For the text-containing cell, return its midpoint in (x, y) coordinate format. 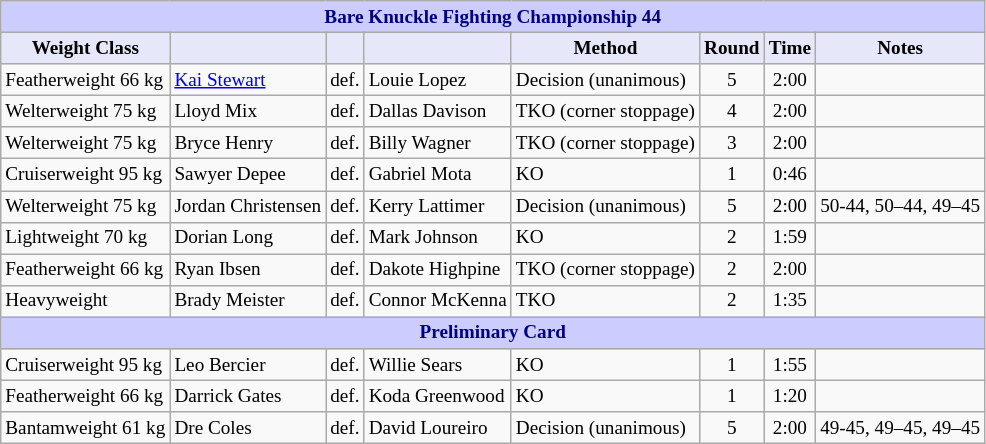
TKO (605, 301)
1:55 (790, 365)
3 (732, 143)
Weight Class (86, 48)
Brady Meister (248, 301)
Dorian Long (248, 238)
Darrick Gates (248, 396)
Bare Knuckle Fighting Championship 44 (493, 17)
Notes (900, 48)
Louie Lopez (438, 80)
Dre Coles (248, 428)
Dakote Highpine (438, 270)
50-44, 50–44, 49–45 (900, 206)
David Loureiro (438, 428)
1:59 (790, 238)
Mark Johnson (438, 238)
Time (790, 48)
Heavyweight (86, 301)
Kerry Lattimer (438, 206)
Billy Wagner (438, 143)
Dallas Davison (438, 111)
49-45, 49–45, 49–45 (900, 428)
Bantamweight 61 kg (86, 428)
4 (732, 111)
Kai Stewart (248, 80)
Jordan Christensen (248, 206)
Preliminary Card (493, 333)
Sawyer Depee (248, 175)
1:20 (790, 396)
Lloyd Mix (248, 111)
Round (732, 48)
Ryan Ibsen (248, 270)
0:46 (790, 175)
Lightweight 70 kg (86, 238)
1:35 (790, 301)
Willie Sears (438, 365)
Bryce Henry (248, 143)
Leo Bercier (248, 365)
Method (605, 48)
Connor McKenna (438, 301)
Koda Greenwood (438, 396)
Gabriel Mota (438, 175)
